Capture the cell that displays the provided text and extract its (x, y) central coordinate. 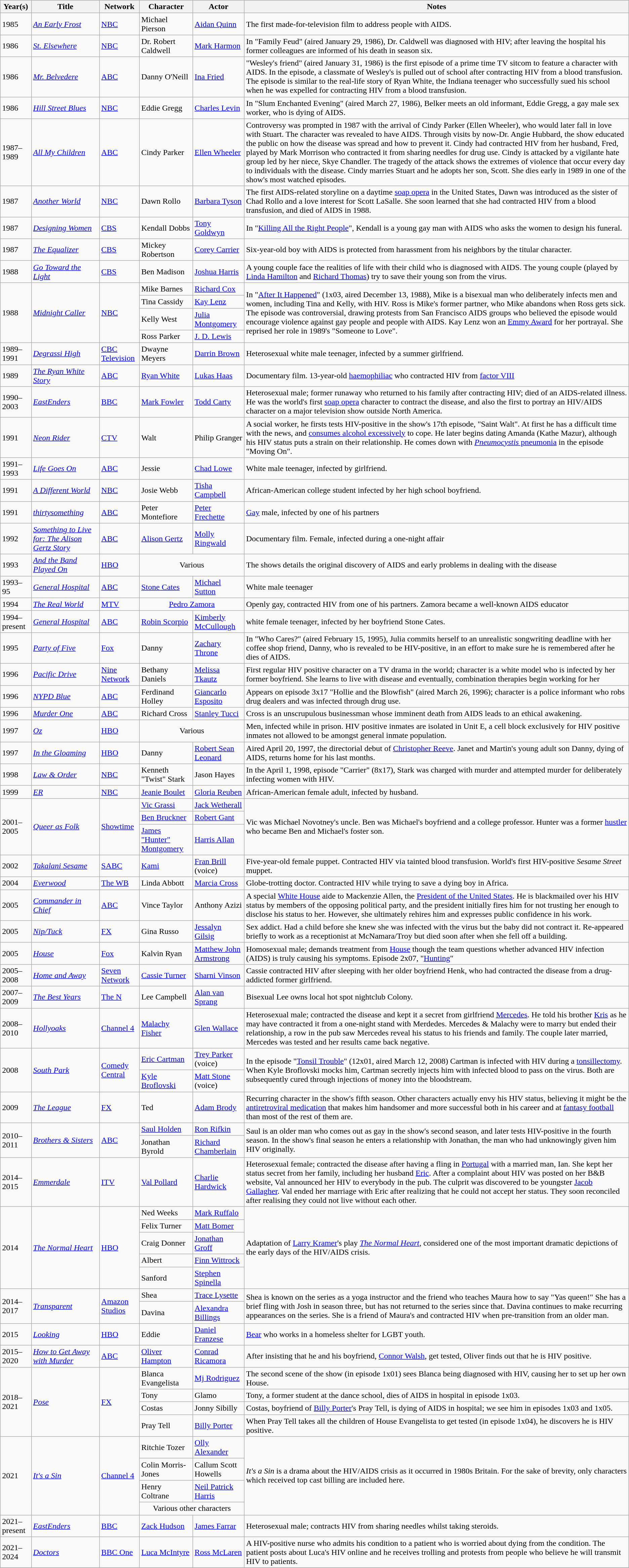
Midnight Caller (65, 313)
A Different World (65, 490)
Cindy Parker (166, 152)
Danny O'Neill (166, 77)
Degrassi High (65, 354)
1989 (16, 376)
Seven Network (120, 975)
2002 (16, 866)
Mj Rodriguez (218, 1378)
Cassie Turner (166, 975)
Lee Campbell (166, 997)
Lukas Haas (218, 376)
2001–2005 (16, 827)
Chad Lowe (218, 469)
Michael Sutton (218, 587)
Davina (166, 1312)
Heterosexual white male teenager, infected by a summer girlfriend. (436, 354)
Hill Street Blues (65, 108)
The Best Years (65, 997)
Gloria Reuben (218, 792)
Nine Network (120, 674)
Eric Cartman (166, 1059)
Craig Donner (166, 1243)
Queer as Folk (65, 827)
Todd Carty (218, 402)
Alison Gertz (166, 539)
Molly Ringwald (218, 539)
In the April 1, 1998, episode "Carrier" (8x17), Stark was charged with murder and attempted murder for deliberately infecting women with HIV. (436, 775)
The Normal Heart (65, 1248)
Ritchie Tozer (166, 1448)
Luca McIntyre (166, 1552)
1993 (16, 565)
Jonny Sibilly (218, 1408)
Robert Gant (218, 818)
1999 (16, 792)
2015–2020 (16, 1356)
South Park (65, 1070)
2007–2009 (16, 997)
All My Children (65, 152)
Mark Harmon (218, 46)
When Pray Tell takes all the children of House Evangelista to get tested (in episode 1x04), he discovers he is HIV positive. (436, 1425)
Conrad Ricamora (218, 1356)
African-American female adult, infected by husband. (436, 792)
Daniel Franzese (218, 1334)
Julia Montgomery (218, 319)
Saul Holden (166, 1129)
Commander in Chief (65, 905)
Title (65, 7)
1990–2003 (16, 402)
Doctors (65, 1552)
Murder One (65, 714)
Jason Hayes (218, 775)
Ryan White (166, 376)
2010–2011 (16, 1140)
Bisexual Lee owns local hot spot nightclub Colony. (436, 997)
Callum Scott Howells (218, 1469)
Billy Porter (218, 1425)
J. D. Lewis (218, 337)
BBC One (120, 1552)
Looking (65, 1334)
Giancarlo Esposito (218, 696)
Neon Rider (65, 438)
Kenneth "Twist" Stark (166, 775)
Showtime (120, 827)
Aidan Quinn (218, 24)
Olly Alexander (218, 1448)
Kelly West (166, 319)
Pose (65, 1402)
NYPD Blue (65, 696)
CTV (120, 438)
Darrin Brown (218, 354)
Designing Women (65, 228)
Mark Ruffalo (218, 1213)
2008–2010 (16, 1028)
Six-year-old boy with AIDS is protected from harassment from his neighbors by the titular character. (436, 249)
Cassie contracted HIV after sleeping with her older boyfriend Henk, who had contracted the disease from a drug-addicted former girlfriend. (436, 975)
Eddie Gregg (166, 108)
Ellen Wheeler (218, 152)
Walt (166, 438)
Mike Barnes (166, 289)
Comedy Central (120, 1070)
In "Slum Enchanted Evening" (aired March 27, 1986), Belker meets an old informant, Eddie Gregg, a gay male sex worker, who is dying of AIDS. (436, 108)
2004 (16, 883)
Another World (65, 201)
Zack Hudson (166, 1526)
Robin Scorpio (166, 621)
The second scene of the show (in episode 1x01) sees Blanca being diagnosed with HIV, causing her to set up her own House. (436, 1378)
Ross McLaren (218, 1552)
1992 (16, 539)
Linda Abbott (166, 883)
2021–present (16, 1526)
Gina Russo (166, 931)
Matthew John Armstrong (218, 953)
Gay male, infected by one of his partners (436, 512)
1987–1989 (16, 152)
Kyle Broflovski (166, 1081)
Transparent (65, 1306)
Jack Wetherall (218, 805)
Dawn Rollo (166, 201)
Notes (436, 7)
Ben Bruckner (166, 818)
1994–present (16, 621)
Mickey Robertson (166, 249)
Ron Rifkin (218, 1129)
House (65, 953)
White male teenager, infected by girlfriend. (436, 469)
In the Gloaming (65, 753)
2018–2021 (16, 1402)
Trace Lysette (218, 1295)
Sanford (166, 1278)
Alan van Sprang (218, 997)
African-American college student infected by her high school boyfriend. (436, 490)
Jessie (166, 469)
Glen Wallace (218, 1028)
Takalani Sesame (65, 866)
After insisting that he and his boyfriend, Connor Walsh, get tested, Oliver finds out that he is HIV positive. (436, 1356)
Cross is an unscrupulous businessman whose imminent death from AIDS leads to an ethical awakening. (436, 714)
Zachary Throne (218, 648)
Fran Brill (voice) (218, 866)
Dwayne Meyers (166, 354)
Costas (166, 1408)
Jonathan Byrold (166, 1146)
Felix Turner (166, 1226)
Joshua Harris (218, 272)
Richard Cox (218, 289)
The Ryan White Story (65, 376)
Matt Bomer (218, 1226)
Neil Patrick Harris (218, 1491)
Heterosexual male; contracts HIV from sharing needles whilst taking steroids. (436, 1526)
2014–2017 (16, 1306)
white female teenager, infected by her boyfriend Stone Cates. (436, 621)
Charlie Hardwick (218, 1182)
2009 (16, 1107)
Vic Grassi (166, 805)
The shows details the original discovery of AIDS and early problems in dealing with the disease (436, 565)
ITV (120, 1182)
Bear who works in a homeless shelter for LGBT youth. (436, 1334)
The League (65, 1107)
Vince Taylor (166, 905)
Marcia Cross (218, 883)
Globe-trotting doctor. Contracted HIV while trying to save a dying boy in Africa. (436, 883)
Brothers & Sisters (65, 1140)
Bethany Daniels (166, 674)
1993–95 (16, 587)
thirtysomething (65, 512)
Life Goes On (65, 469)
Year(s) (16, 7)
Dr. Robert Caldwell (166, 46)
Malachy Fisher (166, 1028)
The Equalizer (65, 249)
Emmerdale (65, 1182)
Val Pollard (166, 1182)
Tisha Campbell (218, 490)
Pacific Drive (65, 674)
1995 (16, 648)
Documentary film. 13-year-old haemophiliac who contracted HIV from factor VIII (436, 376)
Pray Tell (166, 1425)
The Real World (65, 604)
The first made-for-television film to address people with AIDS. (436, 24)
Corey Carrier (218, 249)
White male teenager (436, 587)
Albert (166, 1260)
Ina Fried (218, 77)
How to Get Away with Murder (65, 1356)
Network (120, 7)
Jonathan Groff (218, 1243)
1989–1991 (16, 354)
Stanley Tucci (218, 714)
Something to Live for: The Alison Gertz Story (65, 539)
St. Elsewhere (65, 46)
Costas, boyfriend of Billy Porter's Pray Tell, is dying of AIDS in hospital; we see him in episodes 1x03 and 1x05. (436, 1408)
Openly gay, contracted HIV from one of his partners. Zamora became a well-known AIDS educator (436, 604)
Peter Frechette (218, 512)
Barbara Tyson (218, 201)
Home and Away (65, 975)
Matt Stone (voice) (218, 1081)
Harris Allan (218, 839)
2014–2015 (16, 1182)
Documentary film. Female, infected during a one-night affair (436, 539)
CBC Television (120, 354)
Party of Five (65, 648)
Charles Levin (218, 108)
Mark Fowler (166, 402)
The N (120, 997)
Law & Order (65, 775)
Josie Webb (166, 490)
2005–2008 (16, 975)
Tony Goldwyn (218, 228)
Adam Brody (218, 1107)
Stephen Spinella (218, 1278)
Go Toward the Light (65, 272)
And the Band Played On (65, 565)
Kay Lenz (218, 302)
1991–1993 (16, 469)
Tony, a former student at the dance school, dies of AIDS in hospital in episode 1x03. (436, 1396)
Actor (218, 7)
2008 (16, 1070)
Sharni Vinson (218, 975)
2021–2024 (16, 1552)
2014 (16, 1248)
James Farrar (218, 1526)
2021 (16, 1476)
Colin Morris-Jones (166, 1469)
Various other characters (192, 1508)
2015 (16, 1334)
Amazon Studios (120, 1306)
Alexandra Billings (218, 1312)
Glamo (218, 1396)
Finn Wittrock (218, 1260)
Ben Madison (166, 272)
1985 (16, 24)
Five-year-old female puppet. Contracted HIV via tainted blood transfusion. World's first HIV-positive Sesame Street muppet. (436, 866)
Mr. Belvedere (65, 77)
Eddie (166, 1334)
Jeanie Boulet (166, 792)
Character (166, 7)
Philip Granger (218, 438)
The WB (120, 883)
James "Hunter" Montgomery (166, 839)
Kimberly McCullough (218, 621)
Ned Weeks (166, 1213)
Anthony Azizi (218, 905)
It's a Sin (65, 1476)
MTV (120, 604)
Stone Cates (166, 587)
In "Killing All the Right People", Kendall is a young gay man with AIDS who asks the women to design his funeral. (436, 228)
Kami (166, 866)
SABC (120, 866)
1994 (16, 604)
An Early Frost (65, 24)
Tina Cassidy (166, 302)
Oliver Hampton (166, 1356)
Ted (166, 1107)
Ferdinand Holley (166, 696)
Ross Parker (166, 337)
Kalvin Ryan (166, 953)
Everwood (65, 883)
Pedro Zamora (192, 604)
Richard Cross (166, 714)
ER (65, 792)
Robert Sean Leonard (218, 753)
Blanca Evangelista (166, 1378)
Jessalyn Gilsig (218, 931)
Oz (65, 731)
Shea (166, 1295)
Nip/Tuck (65, 931)
Kendall Dobbs (166, 228)
1998 (16, 775)
Melissa Tkautz (218, 674)
Tony (166, 1396)
Peter Montefiore (166, 512)
Trey Parker (voice) (218, 1059)
Michael Pierson (166, 24)
Henry Coltrane (166, 1491)
Richard Chamberlain (218, 1146)
Hollyoaks (65, 1028)
